Find where the given text appears and provide that cell's center as (x, y) coordinate. 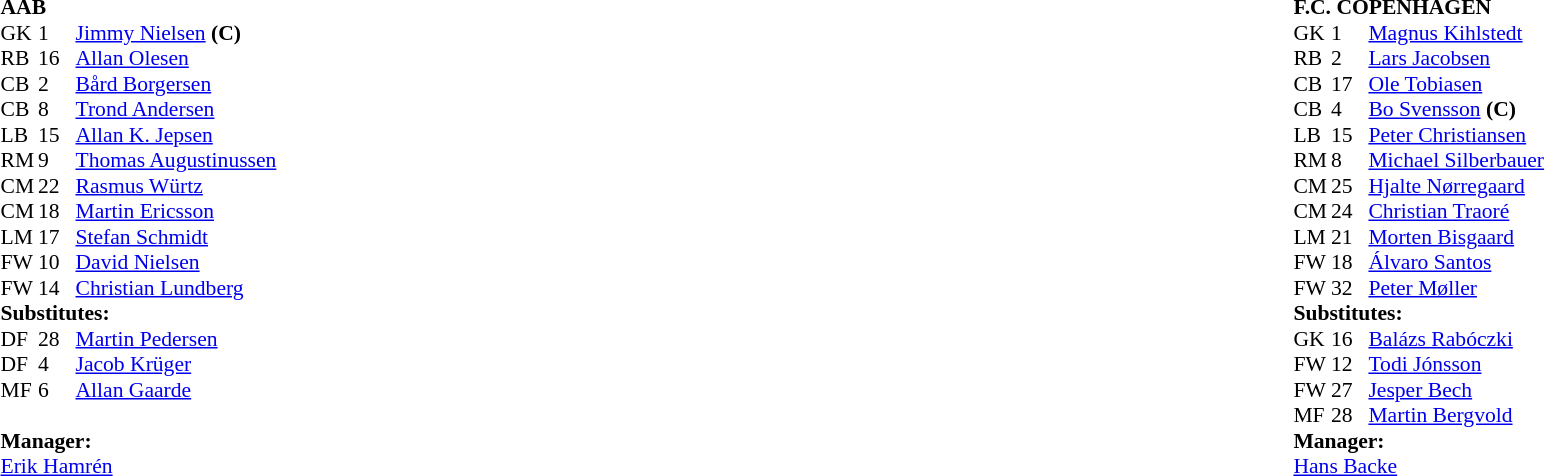
9 (57, 161)
Martin Pedersen (176, 339)
Stefan Schmidt (176, 237)
Allan K. Jepsen (176, 135)
22 (57, 186)
Christian Lundberg (176, 288)
Magnus Kihlstedt (1456, 33)
Lars Jacobsen (1456, 59)
David Nielsen (176, 263)
Rasmus Würtz (176, 186)
24 (1350, 211)
Balázs Rabóczki (1456, 339)
Peter Christiansen (1456, 135)
Jesper Bech (1456, 390)
Ole Tobiasen (1456, 84)
Bård Borgersen (176, 84)
Michael Silberbauer (1456, 161)
14 (57, 288)
Martin Ericsson (176, 211)
10 (57, 263)
Morten Bisgaard (1456, 237)
Álvaro Santos (1456, 263)
32 (1350, 288)
Bo Svensson (C) (1456, 109)
6 (57, 390)
Martin Bergvold (1456, 415)
Thomas Augustinussen (176, 161)
Peter Møller (1456, 288)
27 (1350, 390)
Allan Gaarde (176, 390)
Todi Jónsson (1456, 365)
Hjalte Nørregaard (1456, 186)
21 (1350, 237)
Christian Traoré (1456, 211)
25 (1350, 186)
Trond Andersen (176, 109)
12 (1350, 365)
Allan Olesen (176, 59)
Jacob Krüger (176, 365)
Jimmy Nielsen (C) (176, 33)
